For the text-containing cell, return its midpoint in (x, y) coordinate format. 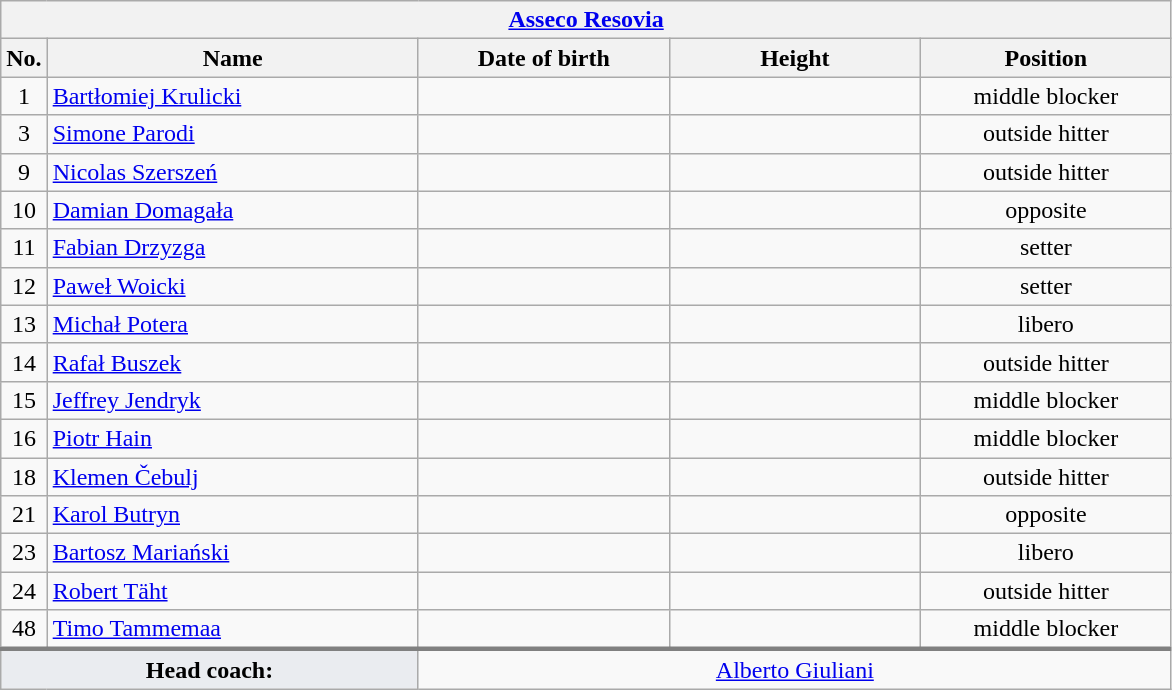
Piotr Hain (232, 438)
Height (794, 58)
Head coach: (210, 669)
Simone Parodi (232, 134)
Position (1046, 58)
14 (24, 362)
Timo Tammemaa (232, 630)
Asseco Resovia (586, 20)
Karol Butryn (232, 515)
16 (24, 438)
Fabian Drzyzga (232, 248)
Nicolas Szerszeń (232, 172)
23 (24, 553)
Rafał Buszek (232, 362)
Bartłomiej Krulicki (232, 96)
15 (24, 400)
10 (24, 210)
3 (24, 134)
No. (24, 58)
Bartosz Mariański (232, 553)
9 (24, 172)
Paweł Woicki (232, 286)
Klemen Čebulj (232, 477)
Date of birth (544, 58)
Michał Potera (232, 324)
Alberto Giuliani (794, 669)
18 (24, 477)
24 (24, 591)
11 (24, 248)
Jeffrey Jendryk (232, 400)
12 (24, 286)
Name (232, 58)
21 (24, 515)
13 (24, 324)
Robert Täht (232, 591)
48 (24, 630)
1 (24, 96)
Damian Domagała (232, 210)
